Locate the cell with the specified text and output its (x, y) center coordinate. 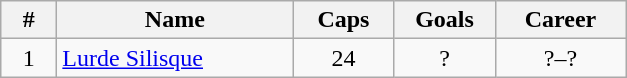
Caps (344, 20)
? (444, 58)
Goals (444, 20)
?–? (560, 58)
# (29, 20)
24 (344, 58)
1 (29, 58)
Name (175, 20)
Career (560, 20)
Lurde Silisque (175, 58)
